Scan for the cell matching the given text and deliver its [X, Y] coordinate at center. 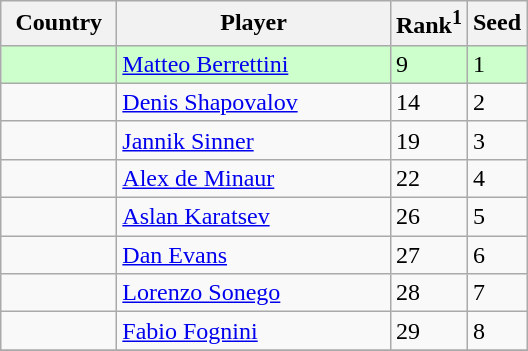
19 [428, 140]
14 [428, 102]
Rank1 [428, 24]
Seed [496, 24]
Aslan Karatsev [254, 217]
5 [496, 217]
28 [428, 293]
Alex de Minaur [254, 178]
26 [428, 217]
29 [428, 331]
Matteo Berrettini [254, 64]
9 [428, 64]
Country [59, 24]
Dan Evans [254, 255]
Player [254, 24]
4 [496, 178]
22 [428, 178]
6 [496, 255]
7 [496, 293]
1 [496, 64]
27 [428, 255]
Denis Shapovalov [254, 102]
8 [496, 331]
Jannik Sinner [254, 140]
Fabio Fognini [254, 331]
Lorenzo Sonego [254, 293]
3 [496, 140]
2 [496, 102]
